Return the [x, y] coordinate for the center point of the cell that contains the specified text.  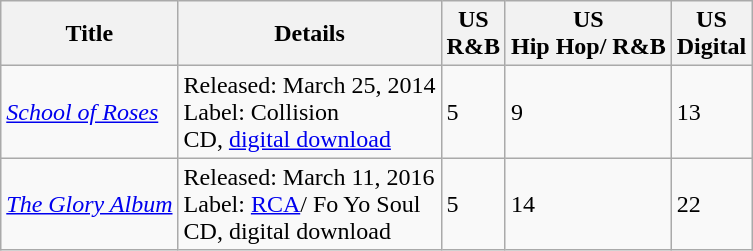
Released: March 25, 2014Label: CollisionCD, digital download [310, 112]
13 [711, 112]
School of Roses [90, 112]
Title [90, 34]
The Glory Album [90, 204]
USHip Hop/ R&B [588, 34]
US Digital [711, 34]
14 [588, 204]
Released: March 11, 2016Label: RCA/ Fo Yo SoulCD, digital download [310, 204]
Details [310, 34]
9 [588, 112]
US R&B [473, 34]
22 [711, 204]
